Identify which cell holds the provided text, then report its (x, y) central coordinate. 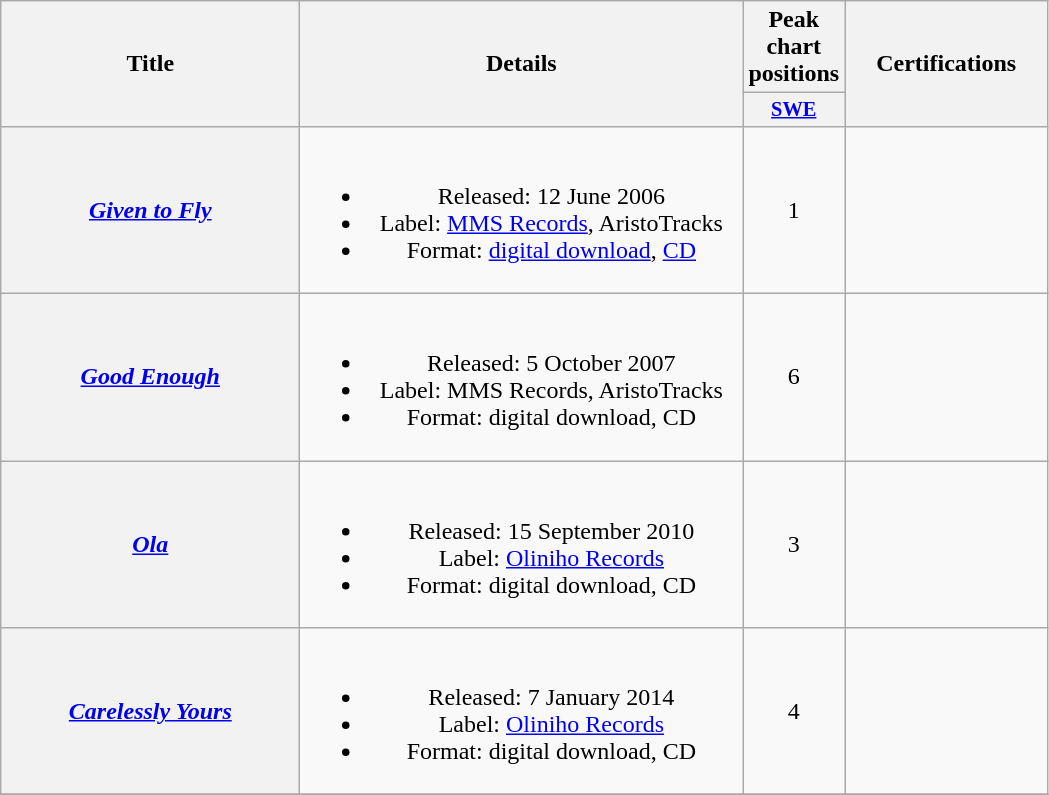
Released: 15 September 2010Label: Oliniho RecordsFormat: digital download, CD (522, 544)
Released: 12 June 2006Label: MMS Records, AristoTracksFormat: digital download, CD (522, 210)
Released: 5 October 2007Label: MMS Records, AristoTracksFormat: digital download, CD (522, 378)
SWE (794, 110)
Details (522, 64)
Released: 7 January 2014Label: Oliniho RecordsFormat: digital download, CD (522, 712)
Ola (150, 544)
6 (794, 378)
Good Enough (150, 378)
Peak chart positions (794, 47)
3 (794, 544)
4 (794, 712)
Given to Fly (150, 210)
Title (150, 64)
Carelessly Yours (150, 712)
1 (794, 210)
Certifications (946, 64)
